Find where the given text appears and provide that cell's center as (x, y) coordinate. 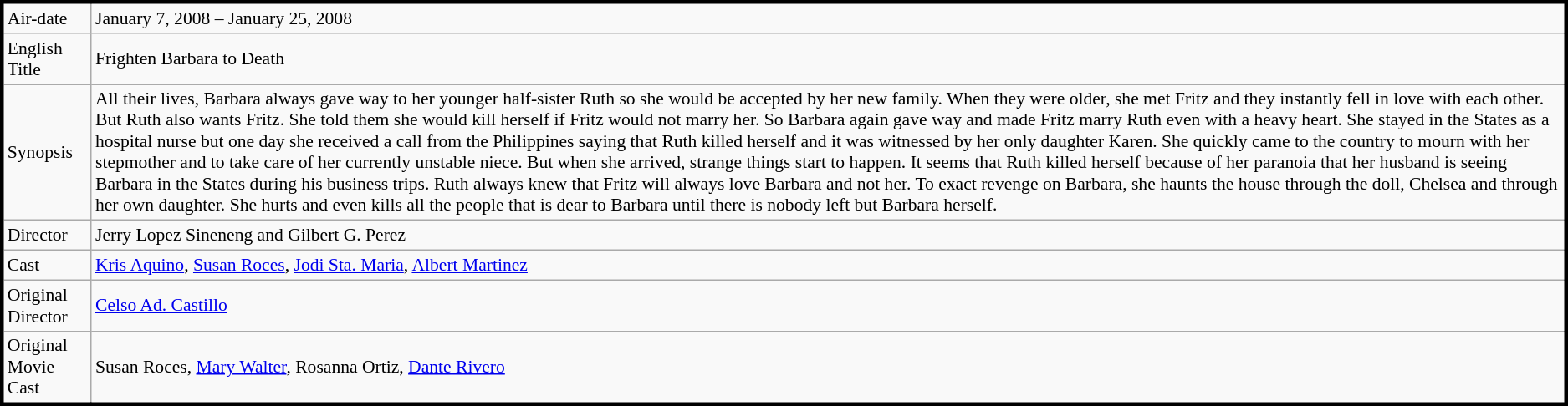
Celso Ad. Castillo (828, 306)
Air-date (47, 18)
January 7, 2008 – January 25, 2008 (828, 18)
English Title (47, 58)
Synopsis (47, 152)
Director (47, 236)
Kris Aquino, Susan Roces, Jodi Sta. Maria, Albert Martinez (828, 266)
Jerry Lopez Sineneng and Gilbert G. Perez (828, 236)
Cast (47, 266)
Susan Roces, Mary Walter, Rosanna Ortiz, Dante Rivero (828, 368)
Frighten Barbara to Death (828, 58)
Original Movie Cast (47, 368)
Original Director (47, 306)
